Extract the [X, Y] coordinate from the center of the cell holding the provided text.  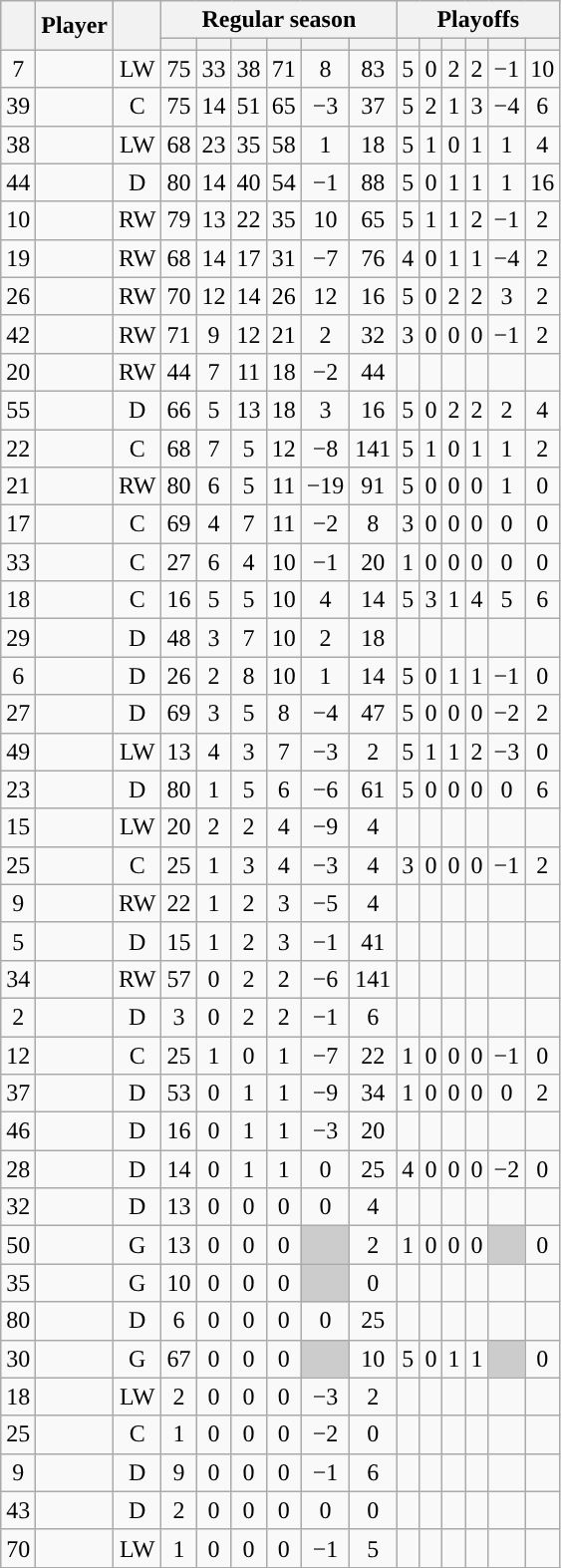
66 [179, 410]
51 [249, 107]
29 [18, 638]
40 [249, 182]
83 [373, 69]
55 [18, 410]
39 [18, 107]
28 [18, 1169]
41 [373, 941]
58 [283, 145]
67 [179, 1359]
Regular season [279, 20]
Player [75, 26]
48 [179, 638]
43 [18, 1510]
57 [179, 979]
79 [179, 220]
49 [18, 752]
54 [283, 182]
47 [373, 714]
−5 [325, 903]
91 [373, 486]
76 [373, 258]
19 [18, 258]
Playoffs [478, 20]
61 [373, 789]
50 [18, 1245]
42 [18, 334]
−8 [325, 448]
−19 [325, 486]
30 [18, 1359]
53 [179, 1094]
31 [283, 258]
46 [18, 1131]
88 [373, 182]
